Return [X, Y] of the center of cell containing provided text 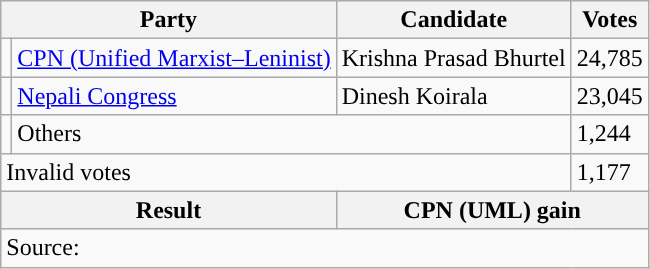
1,177 [610, 172]
23,045 [610, 96]
24,785 [610, 58]
Dinesh Koirala [454, 96]
Votes [610, 20]
Invalid votes [286, 172]
Source: [325, 248]
CPN (Unified Marxist–Leninist) [174, 58]
Candidate [454, 20]
1,244 [610, 134]
Nepali Congress [174, 96]
Krishna Prasad Bhurtel [454, 58]
Others [292, 134]
Party [168, 20]
CPN (UML) gain [492, 210]
Result [168, 210]
